Return [X, Y] of the center of cell containing provided text 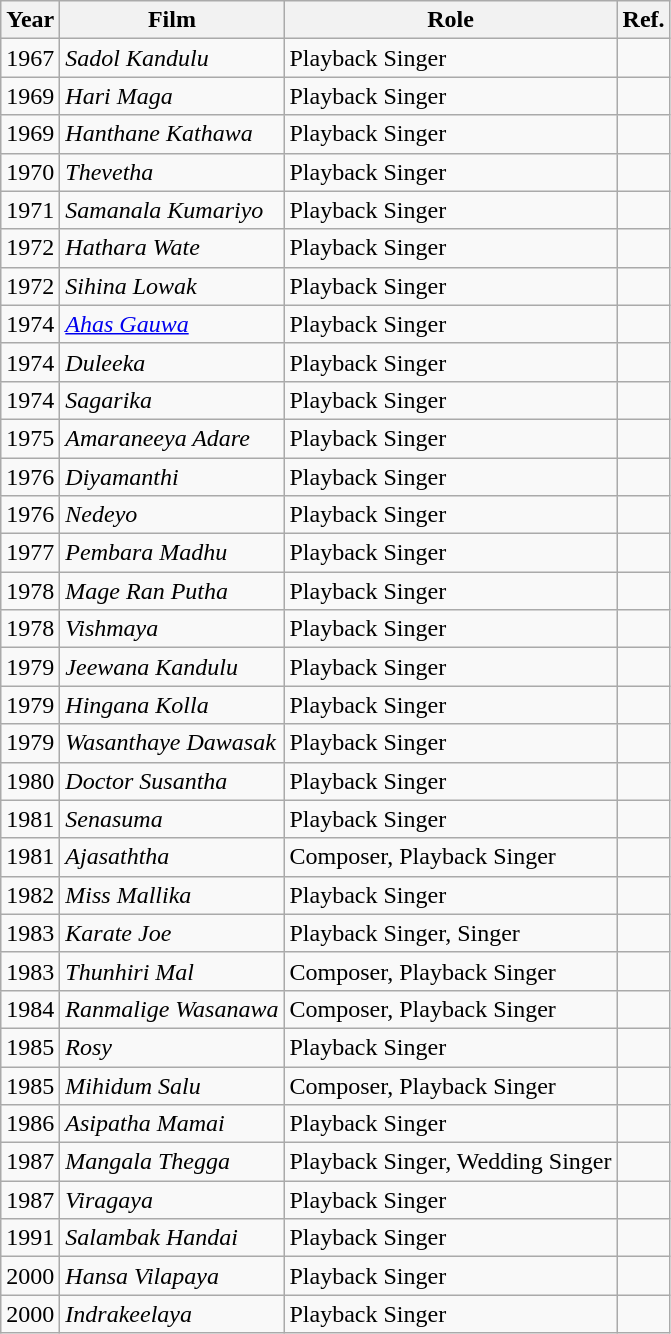
Hingana Kolla [172, 705]
Playback Singer, Singer [450, 933]
Film [172, 20]
Thevetha [172, 172]
Indrakeelaya [172, 1314]
Sihina Lowak [172, 286]
1971 [30, 210]
Ranmalige Wasanawa [172, 1009]
Hansa Vilapaya [172, 1276]
Sadol Kandulu [172, 58]
Amaraneeya Adare [172, 438]
1970 [30, 172]
Role [450, 20]
Duleeka [172, 362]
Asipatha Mamai [172, 1124]
Pembara Madhu [172, 553]
Karate Joe [172, 933]
Ahas Gauwa [172, 324]
1967 [30, 58]
Diyamanthi [172, 477]
1991 [30, 1238]
Vishmaya [172, 629]
Nedeyo [172, 515]
Salambak Handai [172, 1238]
Samanala Kumariyo [172, 210]
Wasanthaye Dawasak [172, 743]
Ajasaththa [172, 857]
1986 [30, 1124]
Mangala Thegga [172, 1162]
Rosy [172, 1047]
Hari Maga [172, 96]
1975 [30, 438]
Mage Ran Putha [172, 591]
Doctor Susantha [172, 781]
Sagarika [172, 400]
Mihidum Salu [172, 1085]
Viragaya [172, 1200]
1982 [30, 895]
Senasuma [172, 819]
Jeewana Kandulu [172, 667]
1984 [30, 1009]
Year [30, 20]
Hathara Wate [172, 248]
1980 [30, 781]
Thunhiri Mal [172, 971]
Miss Mallika [172, 895]
Ref. [644, 20]
Hanthane Kathawa [172, 134]
1977 [30, 553]
Playback Singer, Wedding Singer [450, 1162]
